Scan for the cell matching the given text and deliver its [X, Y] coordinate at center. 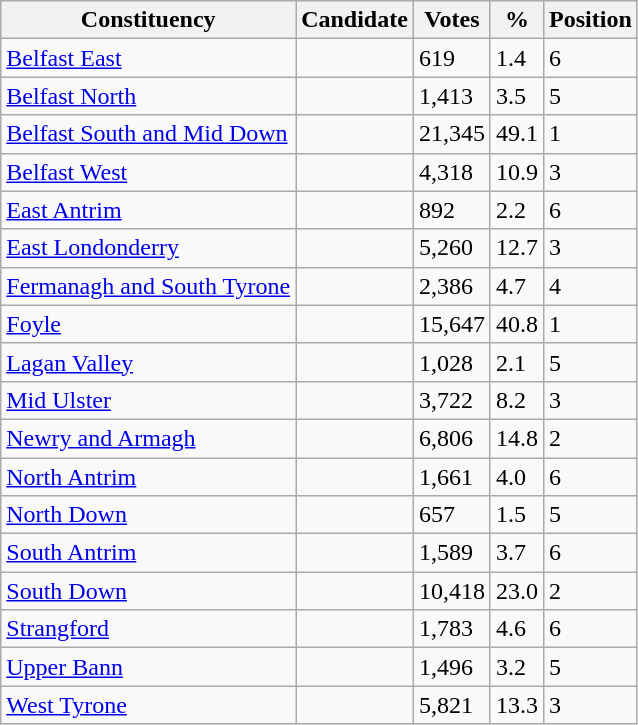
1.5 [516, 515]
13.3 [516, 705]
4.6 [516, 629]
Candidate [355, 20]
2.2 [516, 210]
10.9 [516, 172]
23.0 [516, 591]
15,647 [452, 324]
21,345 [452, 134]
1,496 [452, 667]
Lagan Valley [148, 362]
6,806 [452, 438]
5,821 [452, 705]
East Londonderry [148, 248]
3.2 [516, 667]
North Antrim [148, 477]
40.8 [516, 324]
Belfast East [148, 58]
Constituency [148, 20]
1.4 [516, 58]
Belfast North [148, 96]
4.0 [516, 477]
Belfast West [148, 172]
892 [452, 210]
1,028 [452, 362]
1,783 [452, 629]
% [516, 20]
1,589 [452, 553]
2.1 [516, 362]
619 [452, 58]
West Tyrone [148, 705]
3,722 [452, 400]
2,386 [452, 286]
14.8 [516, 438]
1,413 [452, 96]
Upper Bann [148, 667]
8.2 [516, 400]
10,418 [452, 591]
Mid Ulster [148, 400]
12.7 [516, 248]
East Antrim [148, 210]
North Down [148, 515]
Belfast South and Mid Down [148, 134]
Fermanagh and South Tyrone [148, 286]
4.7 [516, 286]
4,318 [452, 172]
5,260 [452, 248]
South Down [148, 591]
Newry and Armagh [148, 438]
3.5 [516, 96]
49.1 [516, 134]
1,661 [452, 477]
Strangford [148, 629]
4 [591, 286]
Votes [452, 20]
3.7 [516, 553]
South Antrim [148, 553]
657 [452, 515]
Foyle [148, 324]
Position [591, 20]
